Determine the (x, y) coordinate at the center of the cell enclosing the given text.  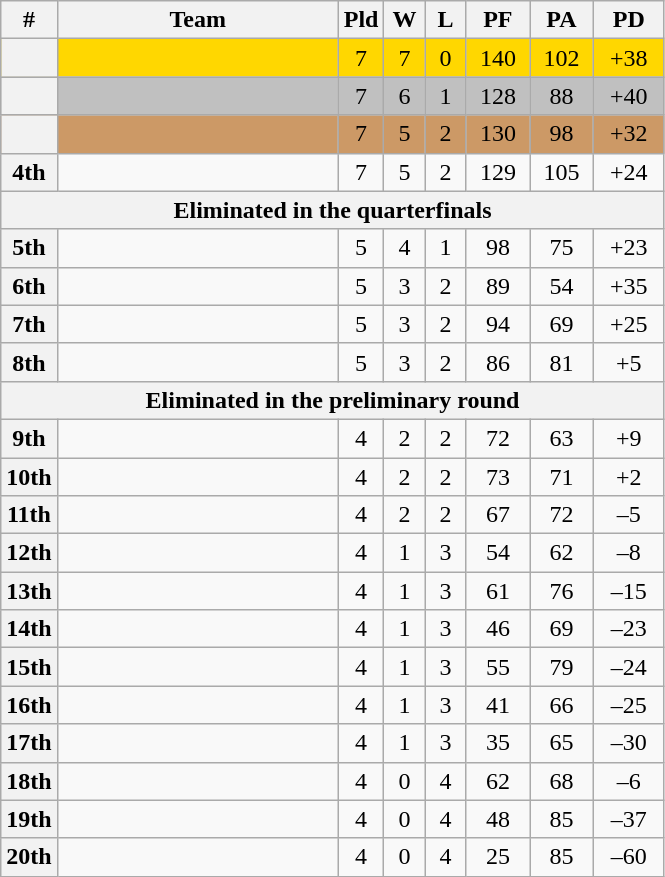
6 (404, 96)
+2 (628, 477)
66 (562, 705)
4th (29, 172)
128 (498, 96)
18th (29, 781)
+25 (628, 324)
–15 (628, 591)
88 (562, 96)
25 (498, 857)
+5 (628, 362)
5th (29, 248)
41 (498, 705)
17th (29, 743)
+9 (628, 438)
79 (562, 667)
# (29, 20)
–6 (628, 781)
+23 (628, 248)
–23 (628, 629)
+38 (628, 58)
PF (498, 20)
Pld (361, 20)
102 (562, 58)
7th (29, 324)
9th (29, 438)
63 (562, 438)
55 (498, 667)
73 (498, 477)
Team (198, 20)
129 (498, 172)
68 (562, 781)
15th (29, 667)
12th (29, 553)
75 (562, 248)
Eliminated in the quarterfinals (333, 210)
–8 (628, 553)
–25 (628, 705)
19th (29, 819)
94 (498, 324)
–60 (628, 857)
W (404, 20)
86 (498, 362)
–37 (628, 819)
16th (29, 705)
35 (498, 743)
20th (29, 857)
+24 (628, 172)
Eliminated in the preliminary round (333, 400)
10th (29, 477)
67 (498, 515)
81 (562, 362)
+35 (628, 286)
6th (29, 286)
46 (498, 629)
65 (562, 743)
71 (562, 477)
89 (498, 286)
76 (562, 591)
PA (562, 20)
PD (628, 20)
L (446, 20)
+32 (628, 134)
140 (498, 58)
8th (29, 362)
14th (29, 629)
11th (29, 515)
13th (29, 591)
130 (498, 134)
61 (498, 591)
–30 (628, 743)
–24 (628, 667)
–5 (628, 515)
48 (498, 819)
+40 (628, 96)
105 (562, 172)
